Find where the given text appears and provide that cell's center as (X, Y) coordinate. 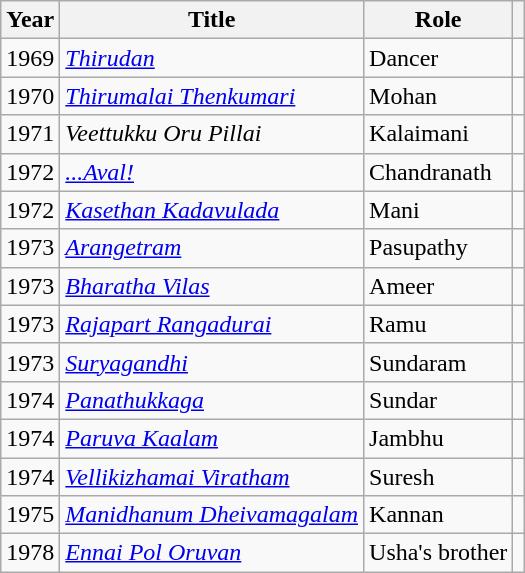
Ennai Pol Oruvan (212, 553)
1975 (30, 515)
Dancer (438, 58)
Arangetram (212, 248)
1978 (30, 553)
1971 (30, 134)
Suryagandhi (212, 362)
...Aval! (212, 172)
Thirumalai Thenkumari (212, 96)
Paruva Kaalam (212, 438)
Sundaram (438, 362)
Title (212, 20)
Jambhu (438, 438)
Mani (438, 210)
Role (438, 20)
Usha's brother (438, 553)
Sundar (438, 400)
1970 (30, 96)
Veettukku Oru Pillai (212, 134)
Kasethan Kadavulada (212, 210)
Ramu (438, 324)
Pasupathy (438, 248)
Year (30, 20)
Panathukkaga (212, 400)
Manidhanum Dheivamagalam (212, 515)
Vellikizhamai Viratham (212, 477)
Kannan (438, 515)
Bharatha Vilas (212, 286)
Ameer (438, 286)
1969 (30, 58)
Rajapart Rangadurai (212, 324)
Kalaimani (438, 134)
Chandranath (438, 172)
Thirudan (212, 58)
Mohan (438, 96)
Suresh (438, 477)
